Search for the cell housing the specified text and yield its [x, y] center coordinate. 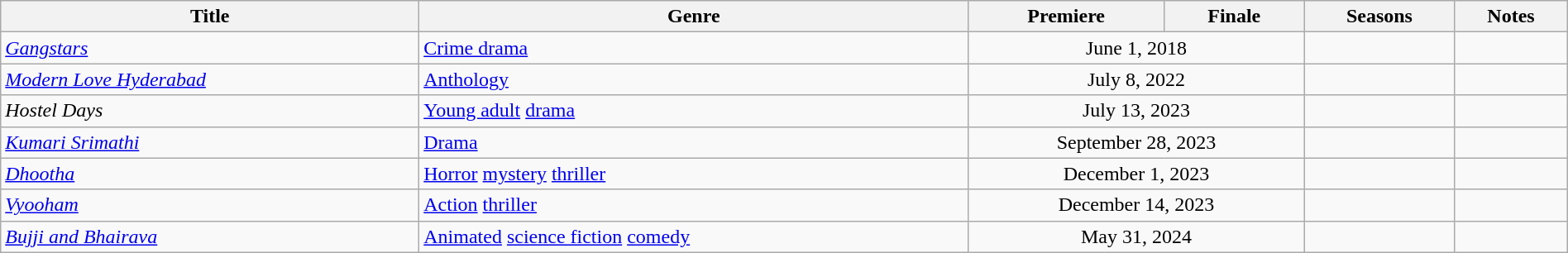
Horror mystery thriller [694, 174]
Dhootha [210, 174]
Vyooham [210, 205]
May 31, 2024 [1136, 236]
Young adult drama [694, 111]
Genre [694, 17]
Crime drama [694, 48]
Seasons [1379, 17]
December 1, 2023 [1136, 174]
Kumari Srimathi [210, 142]
Animated science fiction comedy [694, 236]
June 1, 2018 [1136, 48]
July 8, 2022 [1136, 79]
Bujji and Bhairava [210, 236]
Finale [1234, 17]
Gangstars [210, 48]
Modern Love Hyderabad [210, 79]
Premiere [1067, 17]
Action thriller [694, 205]
Hostel Days [210, 111]
Drama [694, 142]
Anthology [694, 79]
December 14, 2023 [1136, 205]
September 28, 2023 [1136, 142]
Title [210, 17]
Notes [1511, 17]
July 13, 2023 [1136, 111]
